Search for the cell housing the specified text and yield its (x, y) center coordinate. 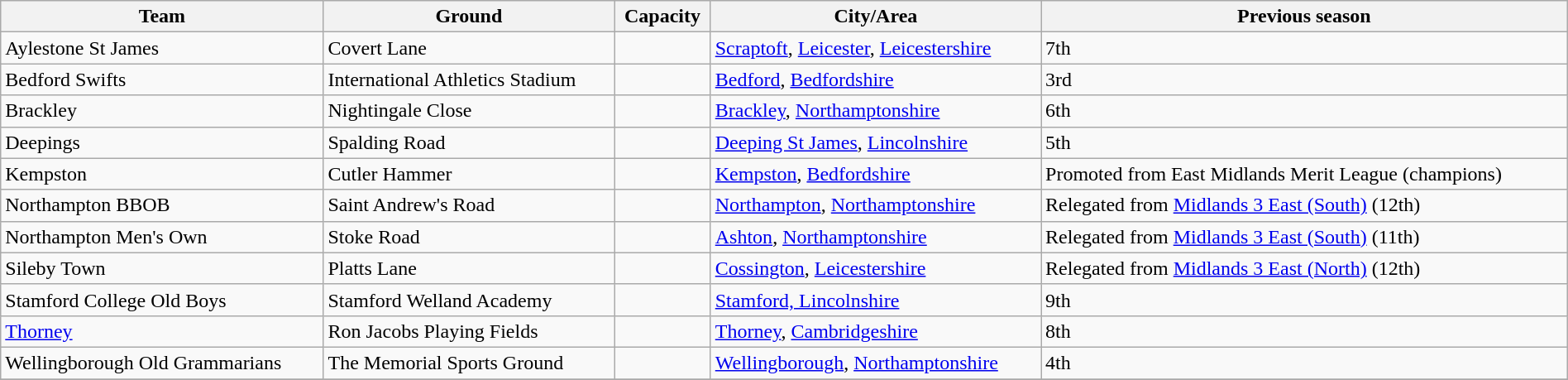
Northampton, Northamptonshire (875, 205)
The Memorial Sports Ground (469, 363)
Thorney (162, 331)
Aylestone St James (162, 48)
Deepings (162, 142)
Capacity (663, 17)
Nightingale Close (469, 111)
7th (1305, 48)
Kempston (162, 174)
4th (1305, 363)
Cutler Hammer (469, 174)
8th (1305, 331)
6th (1305, 111)
Platts Lane (469, 268)
Kempston, Bedfordshire (875, 174)
International Athletics Stadium (469, 79)
City/Area (875, 17)
Bedford Swifts (162, 79)
Spalding Road (469, 142)
Saint Andrew's Road (469, 205)
Relegated from Midlands 3 East (North) (12th) (1305, 268)
Deeping St James, Lincolnshire (875, 142)
Scraptoft, Leicester, Leicestershire (875, 48)
Promoted from East Midlands Merit League (champions) (1305, 174)
Thorney, Cambridgeshire (875, 331)
Relegated from Midlands 3 East (South) (12th) (1305, 205)
9th (1305, 300)
Brackley, Northamptonshire (875, 111)
Stamford, Lincolnshire (875, 300)
Team (162, 17)
Northampton BBOB (162, 205)
5th (1305, 142)
Stamford Welland Academy (469, 300)
Northampton Men's Own (162, 237)
Sileby Town (162, 268)
Stoke Road (469, 237)
Bedford, Bedfordshire (875, 79)
Stamford College Old Boys (162, 300)
3rd (1305, 79)
Covert Lane (469, 48)
Ground (469, 17)
Wellingborough, Northamptonshire (875, 363)
Cossington, Leicestershire (875, 268)
Ashton, Northamptonshire (875, 237)
Previous season (1305, 17)
Brackley (162, 111)
Relegated from Midlands 3 East (South) (11th) (1305, 237)
Ron Jacobs Playing Fields (469, 331)
Wellingborough Old Grammarians (162, 363)
